Provide the [X, Y] coordinate of the cell's center where the given text is located.  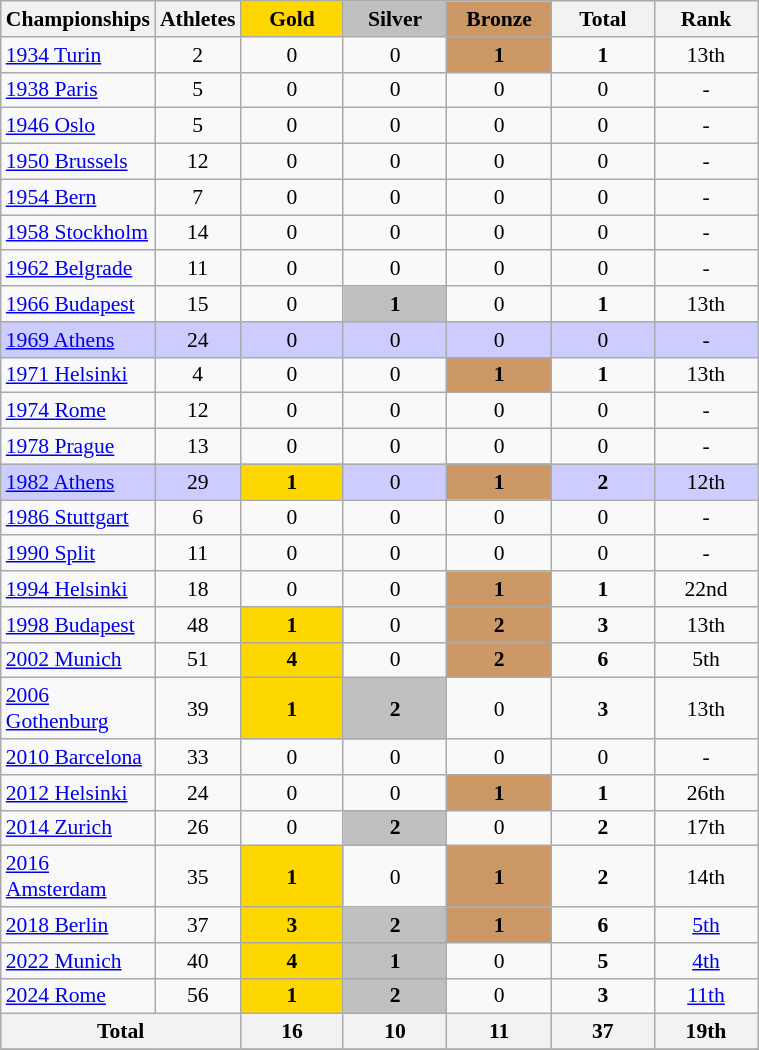
12th [706, 482]
15 [198, 304]
2014 Zurich [78, 828]
2012 Helsinki [78, 793]
22nd [706, 589]
1958 Stockholm [78, 233]
1954 Bern [78, 197]
35 [198, 876]
Silver [395, 19]
1982 Athens [78, 482]
1986 Stuttgart [78, 518]
14 [198, 233]
1998 Budapest [78, 625]
Rank [706, 19]
1934 Turin [78, 55]
16 [292, 1032]
Athletes [198, 19]
1969 Athens [78, 340]
1971 Helsinki [78, 375]
Championships [78, 19]
2022 Munich [78, 961]
1978 Prague [78, 447]
7 [198, 197]
2024 Rome [78, 996]
1994 Helsinki [78, 589]
11th [706, 996]
19th [706, 1032]
13 [198, 447]
1938 Paris [78, 90]
Bronze [500, 19]
2006 Gothenburg [78, 708]
2016 Amsterdam [78, 876]
40 [198, 961]
18 [198, 589]
2002 Munich [78, 660]
2018 Berlin [78, 925]
1950 Brussels [78, 162]
51 [198, 660]
1962 Belgrade [78, 269]
1966 Budapest [78, 304]
2010 Barcelona [78, 757]
56 [198, 996]
17th [706, 828]
1946 Oslo [78, 126]
1974 Rome [78, 411]
26 [198, 828]
39 [198, 708]
26th [706, 793]
10 [395, 1032]
29 [198, 482]
14th [706, 876]
1990 Split [78, 554]
Gold [292, 19]
4th [706, 961]
48 [198, 625]
33 [198, 757]
